For the text-containing cell, return its midpoint in (X, Y) coordinate format. 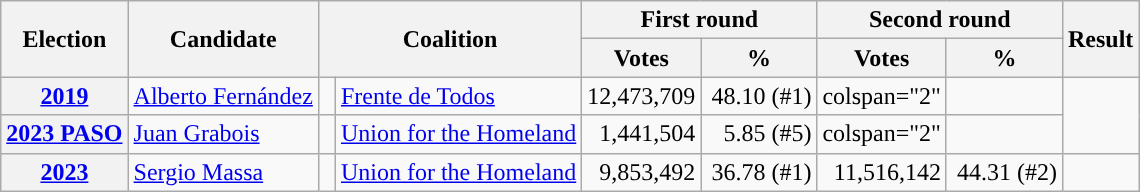
Sergio Massa (223, 172)
Alberto Fernández (223, 96)
Result (1100, 39)
5.85 (#5) (759, 134)
12,473,709 (642, 96)
44.31 (#2) (1004, 172)
Juan Grabois (223, 134)
1,441,504 (642, 134)
11,516,142 (882, 172)
48.10 (#1) (759, 96)
First round (700, 20)
36.78 (#1) (759, 172)
2023 (64, 172)
2019 (64, 96)
Coalition (450, 39)
Election (64, 39)
Candidate (223, 39)
Second round (940, 20)
Frente de Todos (458, 96)
2023 PASO (64, 134)
9,853,492 (642, 172)
